Return (X, Y) of the center of cell containing provided text 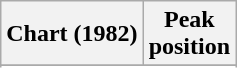
Peakposition (189, 34)
Chart (1982) (72, 34)
